Find where the given text appears and provide that cell's center as [X, Y] coordinate. 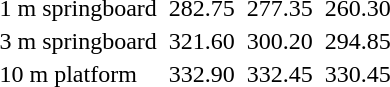
321.60 [202, 41]
300.20 [280, 41]
